Capture the cell that displays the provided text and extract its (x, y) central coordinate. 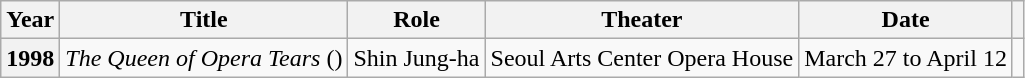
Title (204, 20)
1998 (30, 58)
Theater (642, 20)
Role (416, 20)
Seoul Arts Center Opera House (642, 58)
The Queen of Opera Tears () (204, 58)
Date (906, 20)
Year (30, 20)
March 27 to April 12 (906, 58)
Shin Jung-ha (416, 58)
